Search for the cell housing the specified text and yield its [X, Y] center coordinate. 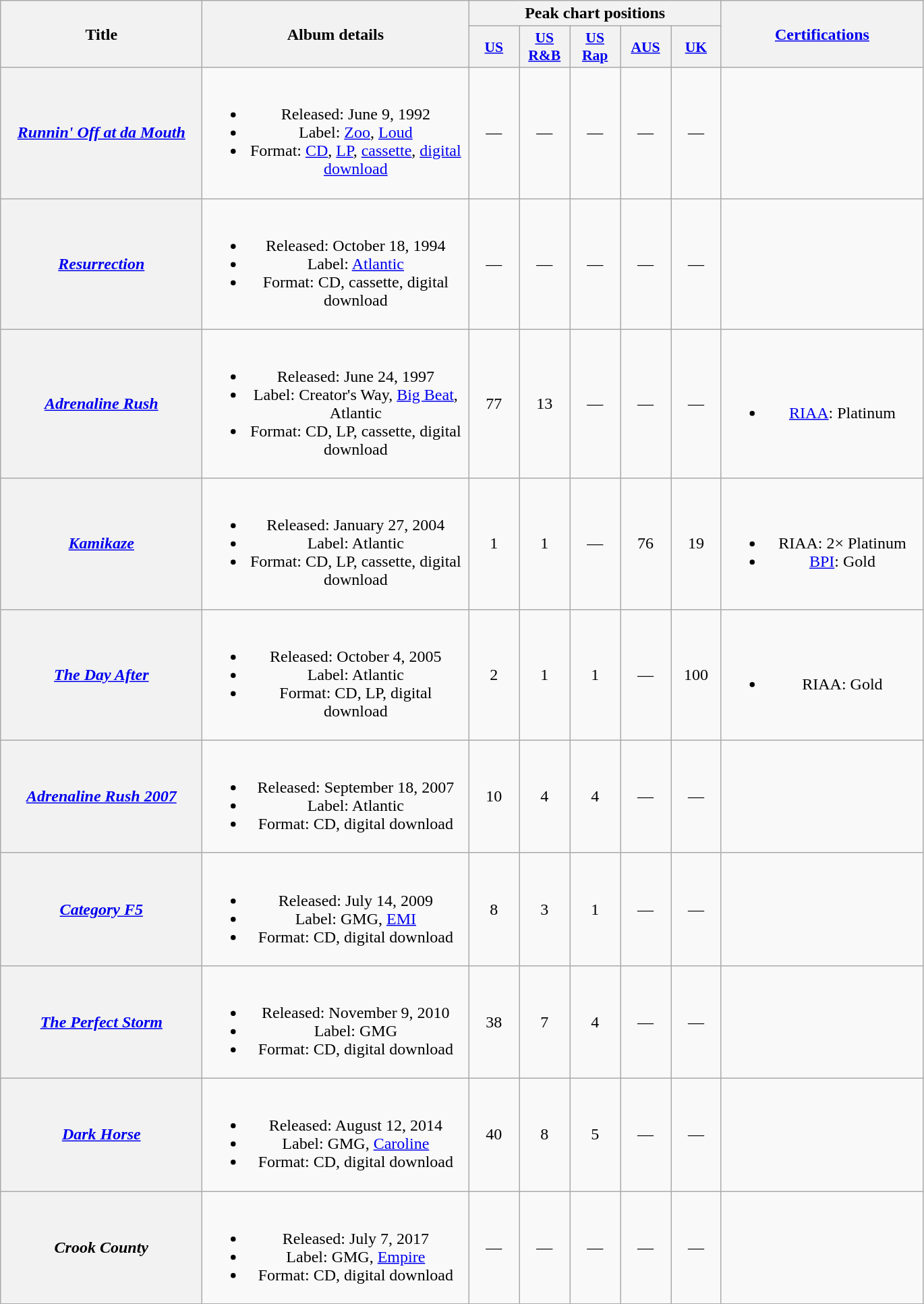
Released: January 27, 2004Label: AtlanticFormat: CD, LP, cassette, digital download [336, 544]
The Day After [101, 675]
77 [494, 403]
Peak chart positions [595, 13]
Adrenaline Rush 2007 [101, 796]
Adrenaline Rush [101, 403]
US Rap [595, 47]
Title [101, 34]
76 [646, 544]
7 [545, 1021]
The Perfect Storm [101, 1021]
100 [696, 675]
RIAA: Gold [821, 675]
Released: November 9, 2010Label: GMGFormat: CD, digital download [336, 1021]
Released: June 24, 1997Label: Creator's Way, Big Beat, AtlanticFormat: CD, LP, cassette, digital download [336, 403]
40 [494, 1135]
RIAA: Platinum [821, 403]
Crook County [101, 1248]
Certifications [821, 34]
10 [494, 796]
AUS [646, 47]
Runnin' Off at da Mouth [101, 133]
Dark Horse [101, 1135]
Released: October 18, 1994Label: AtlanticFormat: CD, cassette, digital download [336, 264]
RIAA: 2× PlatinumBPI: Gold [821, 544]
Category F5 [101, 909]
Released: July 7, 2017Label: GMG, EmpireFormat: CD, digital download [336, 1248]
19 [696, 544]
13 [545, 403]
Released: July 14, 2009Label: GMG, EMIFormat: CD, digital download [336, 909]
Released: August 12, 2014Label: GMG, CarolineFormat: CD, digital download [336, 1135]
Released: June 9, 1992Label: Zoo, LoudFormat: CD, LP, cassette, digital download [336, 133]
Album details [336, 34]
5 [595, 1135]
US [494, 47]
38 [494, 1021]
UK [696, 47]
3 [545, 909]
Kamikaze [101, 544]
US R&B [545, 47]
Released: October 4, 2005Label: AtlanticFormat: CD, LP, digital download [336, 675]
2 [494, 675]
Released: September 18, 2007Label: AtlanticFormat: CD, digital download [336, 796]
Resurrection [101, 264]
